Capture the cell that displays the provided text and extract its (x, y) central coordinate. 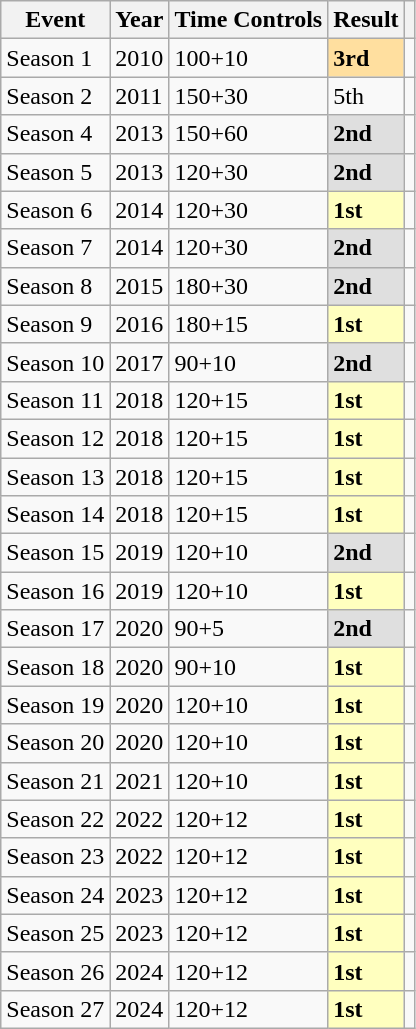
Season 19 (56, 705)
Season 7 (56, 248)
Season 23 (56, 857)
Season 12 (56, 438)
Season 5 (56, 172)
Season 2 (56, 96)
2011 (140, 96)
Season 8 (56, 286)
150+60 (248, 134)
2021 (140, 781)
Season 25 (56, 933)
Season 26 (56, 971)
Season 10 (56, 362)
Time Controls (248, 20)
Year (140, 20)
Season 14 (56, 515)
Season 4 (56, 134)
150+30 (248, 96)
Season 17 (56, 629)
2017 (140, 362)
Event (56, 20)
Season 15 (56, 553)
Season 6 (56, 210)
Season 1 (56, 58)
3rd (366, 58)
Season 11 (56, 400)
Season 22 (56, 819)
180+15 (248, 324)
5th (366, 96)
Season 24 (56, 895)
Season 9 (56, 324)
2015 (140, 286)
Season 27 (56, 1009)
Result (366, 20)
100+10 (248, 58)
90+5 (248, 629)
Season 16 (56, 591)
2010 (140, 58)
Season 18 (56, 667)
Season 13 (56, 477)
180+30 (248, 286)
Season 20 (56, 743)
2016 (140, 324)
Season 21 (56, 781)
